Determine the [X, Y] coordinate at the center of the cell enclosing the given text.  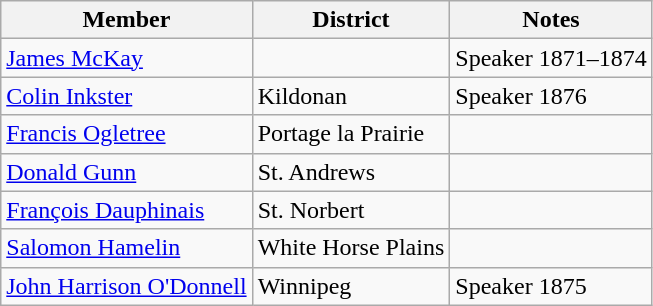
Portage la Prairie [351, 134]
Colin Inkster [126, 96]
Francis Ogletree [126, 134]
François Dauphinais [126, 210]
Winnipeg [351, 286]
Notes [551, 20]
James McKay [126, 58]
Speaker 1876 [551, 96]
Speaker 1875 [551, 286]
Salomon Hamelin [126, 248]
St. Andrews [351, 172]
John Harrison O'Donnell [126, 286]
District [351, 20]
Kildonan [351, 96]
Member [126, 20]
St. Norbert [351, 210]
Donald Gunn [126, 172]
White Horse Plains [351, 248]
Speaker 1871–1874 [551, 58]
